Capture the cell that displays the provided text and extract its (x, y) central coordinate. 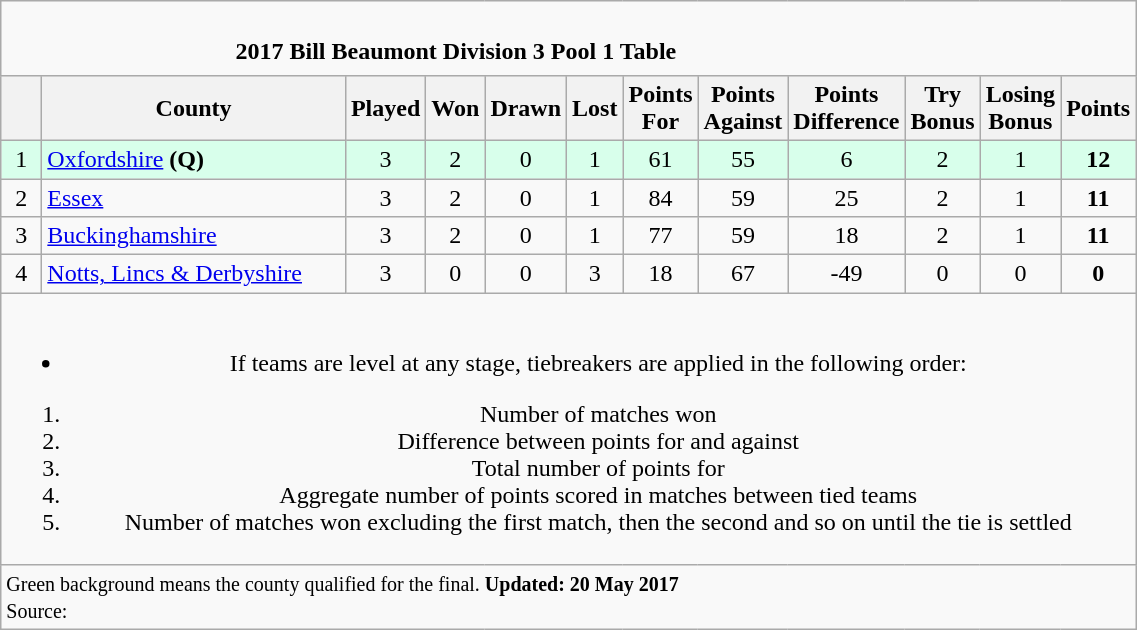
Try Bonus (942, 108)
6 (846, 159)
Oxfordshire (Q) (194, 159)
Lost (595, 108)
-49 (846, 274)
Notts, Lincs & Derbyshire (194, 274)
Buckinghamshire (194, 236)
Points Against (743, 108)
Drawn (526, 108)
Played (385, 108)
Points For (660, 108)
Points Difference (846, 108)
4 (22, 274)
Green background means the county qualified for the final. Updated: 20 May 2017Source: (568, 598)
55 (743, 159)
Won (456, 108)
Essex (194, 197)
Losing Bonus (1020, 108)
12 (1098, 159)
84 (660, 197)
61 (660, 159)
Points (1098, 108)
67 (743, 274)
County (194, 108)
77 (660, 236)
25 (846, 197)
